Output the [X, Y] coordinate of the center of the cell containing the given text.  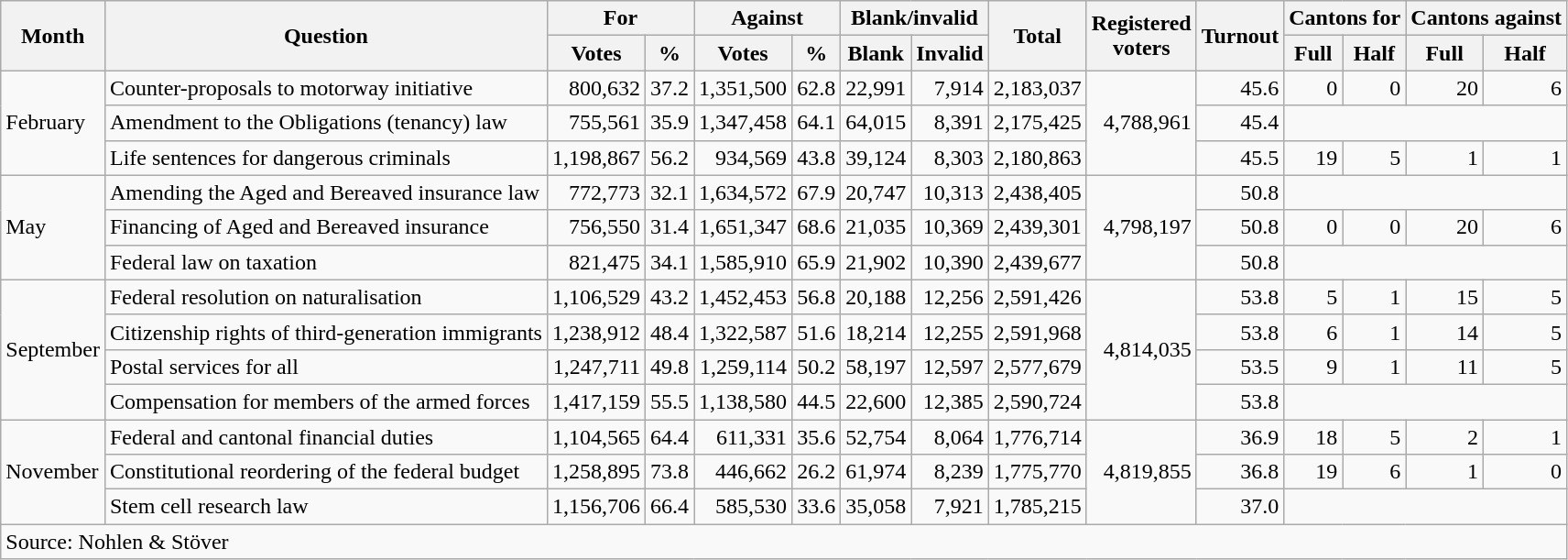
64,015 [876, 123]
45.4 [1240, 123]
4,788,961 [1141, 123]
35.9 [669, 123]
49.8 [669, 367]
Cantons against [1486, 18]
Compensation for members of the armed forces [326, 401]
1,452,453 [744, 297]
1,156,706 [595, 507]
9 [1313, 367]
1,651,347 [744, 227]
Blank/invalid [915, 18]
2 [1445, 437]
2,183,037 [1037, 88]
Invalid [950, 53]
18 [1313, 437]
755,561 [595, 123]
Financing of Aged and Bereaved insurance [326, 227]
18,214 [876, 332]
Against [768, 18]
1,258,895 [595, 472]
20,747 [876, 192]
Question [326, 36]
37.0 [1240, 507]
934,569 [744, 158]
1,776,714 [1037, 437]
20,188 [876, 297]
64.1 [817, 123]
10,313 [950, 192]
Stem cell research law [326, 507]
Total [1037, 36]
12,597 [950, 367]
35,058 [876, 507]
2,438,405 [1037, 192]
7,914 [950, 88]
1,198,867 [595, 158]
2,591,426 [1037, 297]
31.4 [669, 227]
56.2 [669, 158]
611,331 [744, 437]
September [53, 349]
Amending the Aged and Bereaved insurance law [326, 192]
52,754 [876, 437]
8,391 [950, 123]
2,175,425 [1037, 123]
36.9 [1240, 437]
64.4 [669, 437]
Life sentences for dangerous criminals [326, 158]
1,585,910 [744, 262]
Blank [876, 53]
39,124 [876, 158]
32.1 [669, 192]
Constitutional reordering of the federal budget [326, 472]
51.6 [817, 332]
67.9 [817, 192]
12,255 [950, 332]
12,256 [950, 297]
43.2 [669, 297]
56.8 [817, 297]
73.8 [669, 472]
4,819,855 [1141, 472]
821,475 [595, 262]
62.8 [817, 88]
1,138,580 [744, 401]
2,577,679 [1037, 367]
800,632 [595, 88]
21,035 [876, 227]
May [53, 227]
1,785,215 [1037, 507]
8,239 [950, 472]
36.8 [1240, 472]
For [620, 18]
43.8 [817, 158]
66.4 [669, 507]
Cantons for [1345, 18]
8,064 [950, 437]
55.5 [669, 401]
14 [1445, 332]
1,106,529 [595, 297]
37.2 [669, 88]
33.6 [817, 507]
1,775,770 [1037, 472]
21,902 [876, 262]
585,530 [744, 507]
1,104,565 [595, 437]
November [53, 472]
44.5 [817, 401]
45.5 [1240, 158]
2,180,863 [1037, 158]
756,550 [595, 227]
10,390 [950, 262]
10,369 [950, 227]
35.6 [817, 437]
Federal and cantonal financial duties [326, 437]
68.6 [817, 227]
45.6 [1240, 88]
Amendment to the Obligations (tenancy) law [326, 123]
11 [1445, 367]
446,662 [744, 472]
2,591,968 [1037, 332]
26.2 [817, 472]
Citizenship rights of third-generation immigrants [326, 332]
50.2 [817, 367]
February [53, 123]
1,322,587 [744, 332]
8,303 [950, 158]
2,590,724 [1037, 401]
12,385 [950, 401]
Registeredvoters [1141, 36]
2,439,677 [1037, 262]
2,439,301 [1037, 227]
61,974 [876, 472]
Federal law on taxation [326, 262]
15 [1445, 297]
4,798,197 [1141, 227]
772,773 [595, 192]
1,351,500 [744, 88]
22,600 [876, 401]
Turnout [1240, 36]
4,814,035 [1141, 349]
48.4 [669, 332]
Month [53, 36]
1,634,572 [744, 192]
1,347,458 [744, 123]
34.1 [669, 262]
22,991 [876, 88]
7,921 [950, 507]
Counter-proposals to motorway initiative [326, 88]
65.9 [817, 262]
1,247,711 [595, 367]
Source: Nohlen & Stöver [784, 542]
1,417,159 [595, 401]
1,238,912 [595, 332]
1,259,114 [744, 367]
Federal resolution on naturalisation [326, 297]
53.5 [1240, 367]
58,197 [876, 367]
Postal services for all [326, 367]
